Identify which cell holds the provided text, then report its (X, Y) central coordinate. 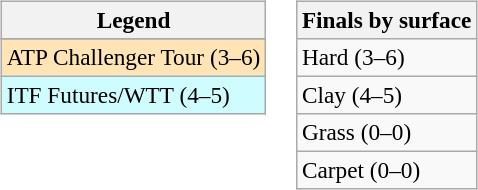
Grass (0–0) (387, 133)
ATP Challenger Tour (3–6) (133, 57)
Finals by surface (387, 20)
Clay (4–5) (387, 95)
Hard (3–6) (387, 57)
Legend (133, 20)
Carpet (0–0) (387, 171)
ITF Futures/WTT (4–5) (133, 95)
